Search for the cell housing the specified text and yield its (x, y) center coordinate. 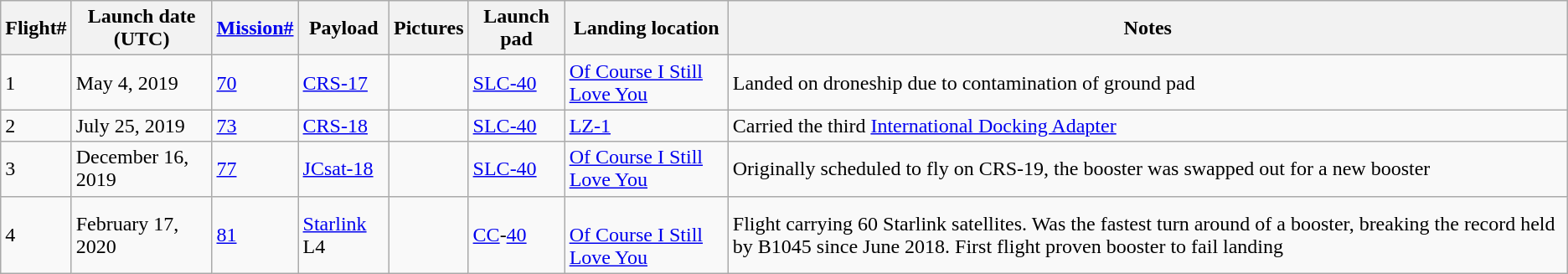
Flight# (36, 28)
Mission# (255, 28)
Starlink L4 (343, 235)
4 (36, 235)
May 4, 2019 (142, 82)
Notes (1148, 28)
2 (36, 126)
Launch date (UTC) (142, 28)
3 (36, 169)
Originally scheduled to fly on CRS-19, the booster was swapped out for a new booster (1148, 169)
70 (255, 82)
LZ-1 (647, 126)
1 (36, 82)
December 16, 2019 (142, 169)
Pictures (429, 28)
February 17, 2020 (142, 235)
Payload (343, 28)
81 (255, 235)
July 25, 2019 (142, 126)
CC-40 (516, 235)
CRS-18 (343, 126)
Launch pad (516, 28)
JCsat-18 (343, 169)
73 (255, 126)
Landing location (647, 28)
CRS-17 (343, 82)
77 (255, 169)
Carried the third International Docking Adapter (1148, 126)
Landed on droneship due to contamination of ground pad (1148, 82)
